Identify which cell holds the provided text, then report its [X, Y] central coordinate. 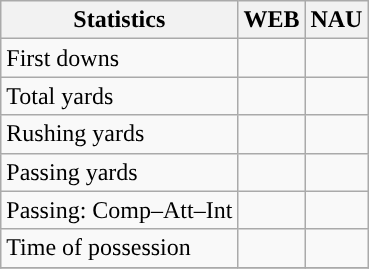
Passing: Comp–Att–Int [120, 210]
Time of possession [120, 248]
Statistics [120, 20]
First downs [120, 58]
NAU [336, 20]
Rushing yards [120, 134]
Total yards [120, 96]
Passing yards [120, 172]
WEB [272, 20]
